Pinpoint the cell where the given text exists, returning its [x, y] midpoint coordinate. 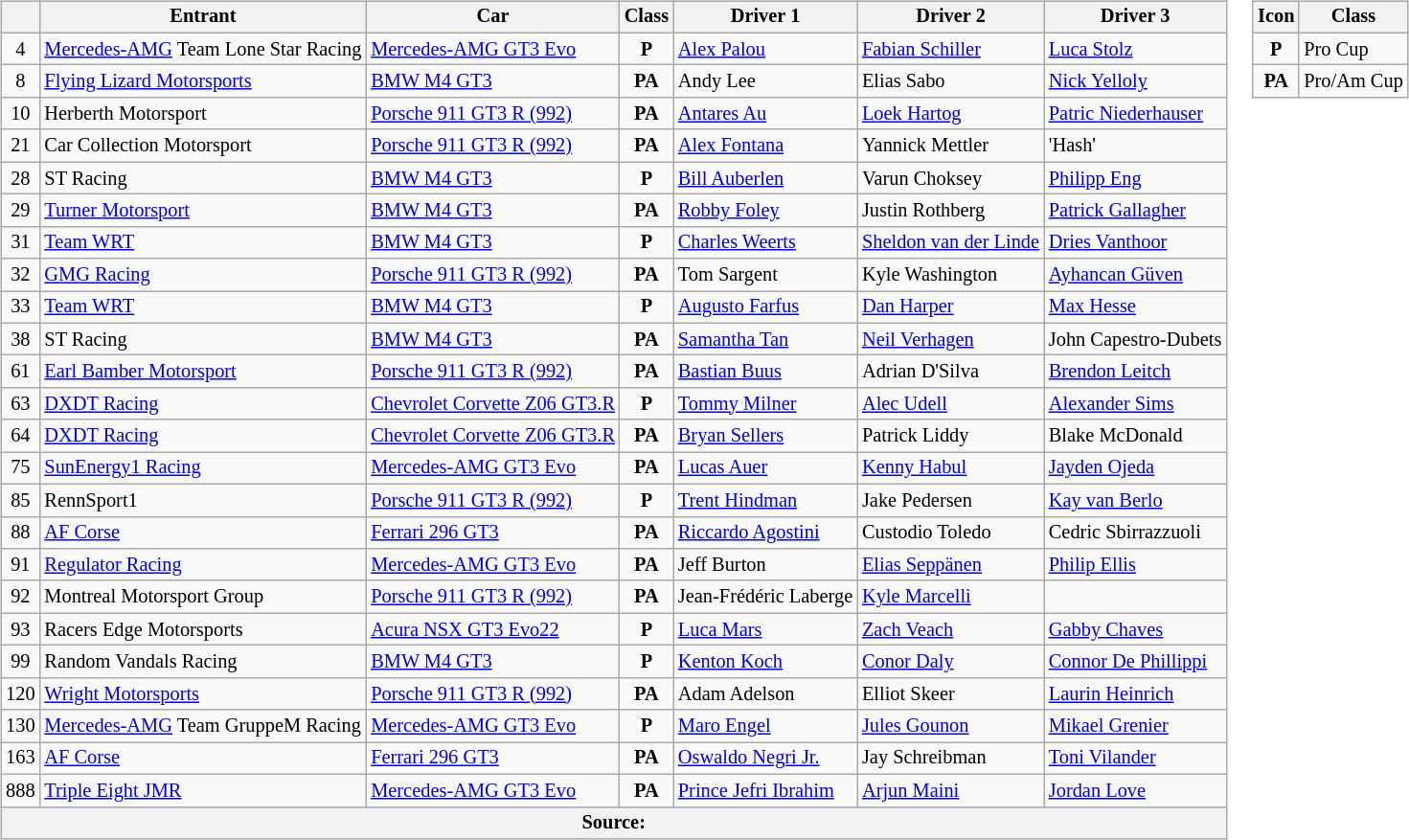
Laurin Heinrich [1135, 693]
93 [20, 629]
Dan Harper [950, 307]
Maro Engel [765, 726]
Dries Vanthoor [1135, 242]
Jordan Love [1135, 790]
Kay van Berlo [1135, 500]
Riccardo Agostini [765, 533]
10 [20, 114]
Entrant [203, 17]
64 [20, 436]
Ayhancan Güven [1135, 275]
88 [20, 533]
Earl Bamber Motorsport [203, 372]
Philipp Eng [1135, 178]
63 [20, 404]
Alec Udell [950, 404]
Car Collection Motorsport [203, 146]
Driver 1 [765, 17]
RennSport1 [203, 500]
SunEnergy1 Racing [203, 468]
75 [20, 468]
Patric Niederhauser [1135, 114]
Mikael Grenier [1135, 726]
31 [20, 242]
Alex Fontana [765, 146]
Varun Choksey [950, 178]
Adrian D'Silva [950, 372]
Elias Seppänen [950, 565]
Montreal Motorsport Group [203, 597]
John Capestro-Dubets [1135, 339]
Elias Sabo [950, 81]
Alexander Sims [1135, 404]
91 [20, 565]
Source: [613, 823]
Yannick Mettler [950, 146]
Arjun Maini [950, 790]
Robby Foley [765, 211]
Jean-Frédéric Laberge [765, 597]
Driver 2 [950, 17]
29 [20, 211]
Samantha Tan [765, 339]
Loek Hartog [950, 114]
4 [20, 49]
Patrick Liddy [950, 436]
'Hash' [1135, 146]
Pro Cup [1352, 49]
Custodio Toledo [950, 533]
Luca Mars [765, 629]
Jay Schreibman [950, 759]
Kyle Washington [950, 275]
Herberth Motorsport [203, 114]
99 [20, 662]
Justin Rothberg [950, 211]
Jake Pedersen [950, 500]
Acura NSX GT3 Evo22 [492, 629]
Triple Eight JMR [203, 790]
Charles Weerts [765, 242]
Mercedes-AMG Team GruppeM Racing [203, 726]
163 [20, 759]
Lucas Auer [765, 468]
Max Hesse [1135, 307]
Patrick Gallagher [1135, 211]
Oswaldo Negri Jr. [765, 759]
Cedric Sbirrazzuoli [1135, 533]
Flying Lizard Motorsports [203, 81]
Fabian Schiller [950, 49]
888 [20, 790]
GMG Racing [203, 275]
Toni Vilander [1135, 759]
61 [20, 372]
Icon [1276, 17]
Driver 3 [1135, 17]
Bill Auberlen [765, 178]
Kenton Koch [765, 662]
8 [20, 81]
92 [20, 597]
38 [20, 339]
Sheldon van der Linde [950, 242]
Adam Adelson [765, 693]
28 [20, 178]
Bastian Buus [765, 372]
Tom Sargent [765, 275]
Turner Motorsport [203, 211]
Wright Motorsports [203, 693]
Trent Hindman [765, 500]
Elliot Skeer [950, 693]
Neil Verhagen [950, 339]
Random Vandals Racing [203, 662]
130 [20, 726]
Antares Au [765, 114]
Tommy Milner [765, 404]
Jules Gounon [950, 726]
Brendon Leitch [1135, 372]
Augusto Farfus [765, 307]
Zach Veach [950, 629]
33 [20, 307]
Jayden Ojeda [1135, 468]
Jeff Burton [765, 565]
Kenny Habul [950, 468]
85 [20, 500]
Conor Daly [950, 662]
Prince Jefri Ibrahim [765, 790]
120 [20, 693]
Luca Stolz [1135, 49]
Pro/Am Cup [1352, 81]
Car [492, 17]
Kyle Marcelli [950, 597]
Bryan Sellers [765, 436]
Alex Palou [765, 49]
Connor De Phillippi [1135, 662]
Andy Lee [765, 81]
Gabby Chaves [1135, 629]
Nick Yelloly [1135, 81]
Blake McDonald [1135, 436]
Philip Ellis [1135, 565]
Mercedes-AMG Team Lone Star Racing [203, 49]
21 [20, 146]
Regulator Racing [203, 565]
32 [20, 275]
Racers Edge Motorsports [203, 629]
